Provide the [x, y] coordinate of the cell's center where the given text is located.  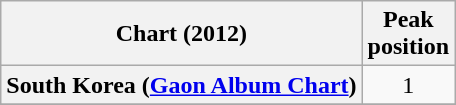
Chart (2012) [182, 34]
1 [408, 85]
Peakposition [408, 34]
South Korea (Gaon Album Chart) [182, 85]
